Extract the (x, y) coordinate from the center of the cell holding the provided text.  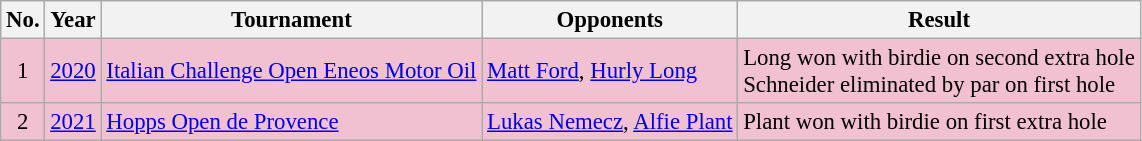
2020 (73, 72)
1 (23, 72)
2021 (73, 122)
Italian Challenge Open Eneos Motor Oil (292, 72)
No. (23, 20)
2 (23, 122)
Hopps Open de Provence (292, 122)
Plant won with birdie on first extra hole (939, 122)
Lukas Nemecz, Alfie Plant (610, 122)
Result (939, 20)
Opponents (610, 20)
Year (73, 20)
Matt Ford, Hurly Long (610, 72)
Long won with birdie on second extra holeSchneider eliminated by par on first hole (939, 72)
Tournament (292, 20)
